Extract the [X, Y] coordinate from the center of the cell holding the provided text.  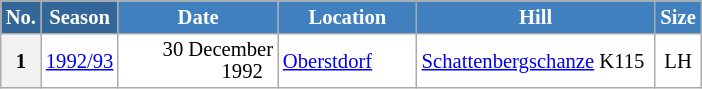
Season [80, 16]
Schattenbergschanze K115 [536, 60]
LH [678, 60]
30 December 1992 [198, 60]
1 [21, 60]
Date [198, 16]
1992/93 [80, 60]
Oberstdorf [348, 60]
Size [678, 16]
Location [348, 16]
Hill [536, 16]
No. [21, 16]
